From the cell containing the given text, extract its center point as (x, y) coordinate. 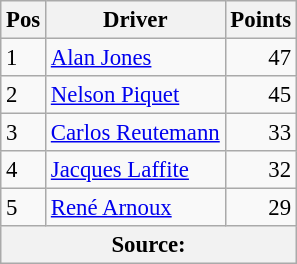
1 (24, 58)
Nelson Piquet (136, 95)
5 (24, 208)
René Arnoux (136, 208)
4 (24, 170)
45 (260, 95)
3 (24, 133)
47 (260, 58)
Jacques Laffite (136, 170)
32 (260, 170)
29 (260, 208)
Carlos Reutemann (136, 133)
Source: (149, 245)
33 (260, 133)
Alan Jones (136, 58)
Driver (136, 20)
2 (24, 95)
Points (260, 20)
Pos (24, 20)
